From the cell containing the given text, extract its center point as (X, Y) coordinate. 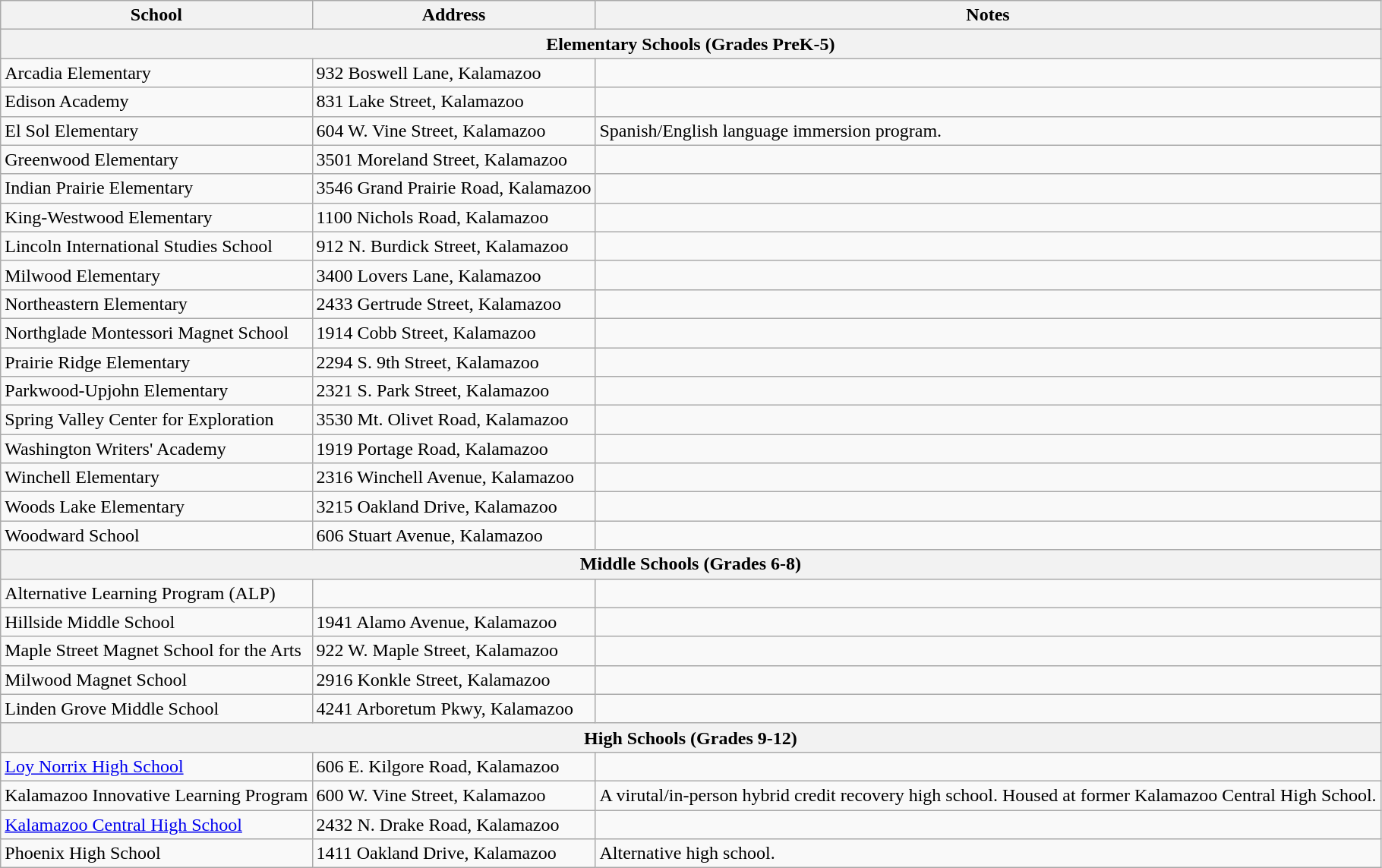
Northglade Montessori Magnet School (156, 333)
3501 Moreland Street, Kalamazoo (454, 159)
Phoenix High School (156, 854)
2316 Winchell Avenue, Kalamazoo (454, 478)
High Schools (Grades 9-12) (691, 737)
3215 Oakland Drive, Kalamazoo (454, 507)
Maple Street Magnet School for the Arts (156, 651)
Milwood Elementary (156, 275)
Address (454, 15)
Kalamazoo Central High School (156, 824)
1919 Portage Road, Kalamazoo (454, 449)
2433 Gertrude Street, Kalamazoo (454, 304)
600 W. Vine Street, Kalamazoo (454, 795)
Milwood Magnet School (156, 680)
Kalamazoo Innovative Learning Program (156, 795)
1914 Cobb Street, Kalamazoo (454, 333)
Northeastern Elementary (156, 304)
1941 Alamo Avenue, Kalamazoo (454, 622)
Linden Grove Middle School (156, 709)
King-Westwood Elementary (156, 217)
Spring Valley Center for Exploration (156, 420)
Woods Lake Elementary (156, 507)
Loy Norrix High School (156, 766)
912 N. Burdick Street, Kalamazoo (454, 246)
Woodward School (156, 535)
Parkwood-Upjohn Elementary (156, 391)
Lincoln International Studies School (156, 246)
Hillside Middle School (156, 622)
Arcadia Elementary (156, 73)
Greenwood Elementary (156, 159)
Washington Writers' Academy (156, 449)
2916 Konkle Street, Kalamazoo (454, 680)
2321 S. Park Street, Kalamazoo (454, 391)
1100 Nichols Road, Kalamazoo (454, 217)
Notes (988, 15)
3530 Mt. Olivet Road, Kalamazoo (454, 420)
Elementary Schools (Grades PreK-5) (691, 44)
Prairie Ridge Elementary (156, 362)
Middle Schools (Grades 6-8) (691, 564)
932 Boswell Lane, Kalamazoo (454, 73)
Alternative high school. (988, 854)
3400 Lovers Lane, Kalamazoo (454, 275)
Edison Academy (156, 102)
606 E. Kilgore Road, Kalamazoo (454, 766)
Spanish/English language immersion program. (988, 131)
606 Stuart Avenue, Kalamazoo (454, 535)
3546 Grand Prairie Road, Kalamazoo (454, 188)
El Sol Elementary (156, 131)
Indian Prairie Elementary (156, 188)
Alternative Learning Program (ALP) (156, 593)
1411 Oakland Drive, Kalamazoo (454, 854)
Winchell Elementary (156, 478)
2432 N. Drake Road, Kalamazoo (454, 824)
A virutal/in-person hybrid credit recovery high school. Housed at former Kalamazoo Central High School. (988, 795)
4241 Arboretum Pkwy, Kalamazoo (454, 709)
School (156, 15)
2294 S. 9th Street, Kalamazoo (454, 362)
604 W. Vine Street, Kalamazoo (454, 131)
922 W. Maple Street, Kalamazoo (454, 651)
831 Lake Street, Kalamazoo (454, 102)
